Detect which cell encompasses the target text, then output its [X, Y] center coordinate. 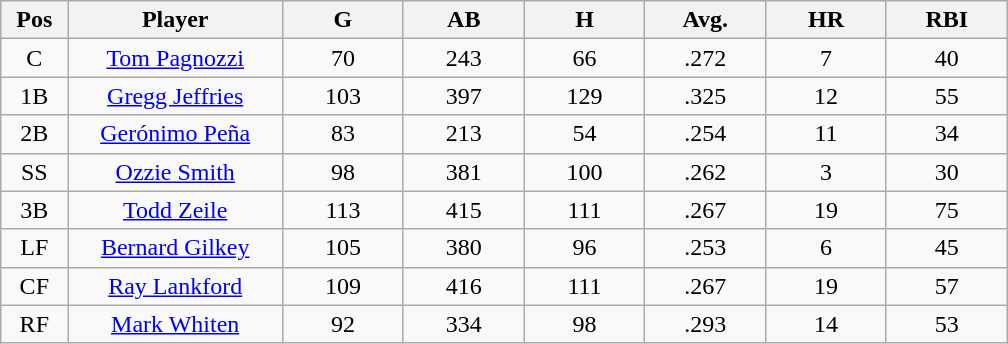
Player [176, 20]
Avg. [706, 20]
381 [464, 172]
3B [34, 210]
Ozzie Smith [176, 172]
Mark Whiten [176, 324]
70 [344, 58]
243 [464, 58]
34 [946, 134]
53 [946, 324]
45 [946, 248]
100 [584, 172]
.253 [706, 248]
SS [34, 172]
7 [826, 58]
75 [946, 210]
Gerónimo Peña [176, 134]
.262 [706, 172]
Bernard Gilkey [176, 248]
AB [464, 20]
129 [584, 96]
14 [826, 324]
334 [464, 324]
213 [464, 134]
Pos [34, 20]
113 [344, 210]
C [34, 58]
.293 [706, 324]
12 [826, 96]
30 [946, 172]
H [584, 20]
397 [464, 96]
105 [344, 248]
Tom Pagnozzi [176, 58]
G [344, 20]
RBI [946, 20]
66 [584, 58]
1B [34, 96]
96 [584, 248]
2B [34, 134]
.254 [706, 134]
6 [826, 248]
11 [826, 134]
103 [344, 96]
92 [344, 324]
83 [344, 134]
Gregg Jeffries [176, 96]
380 [464, 248]
.272 [706, 58]
415 [464, 210]
109 [344, 286]
3 [826, 172]
57 [946, 286]
Ray Lankford [176, 286]
416 [464, 286]
40 [946, 58]
Todd Zeile [176, 210]
.325 [706, 96]
55 [946, 96]
RF [34, 324]
HR [826, 20]
LF [34, 248]
CF [34, 286]
54 [584, 134]
